For the text-containing cell, return its midpoint in [x, y] coordinate format. 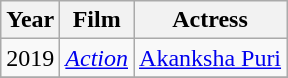
Film [97, 20]
Year [30, 20]
Akanksha Puri [210, 58]
Actress [210, 20]
Action [97, 58]
2019 [30, 58]
